Output the [x, y] coordinate of the center of the cell containing the given text.  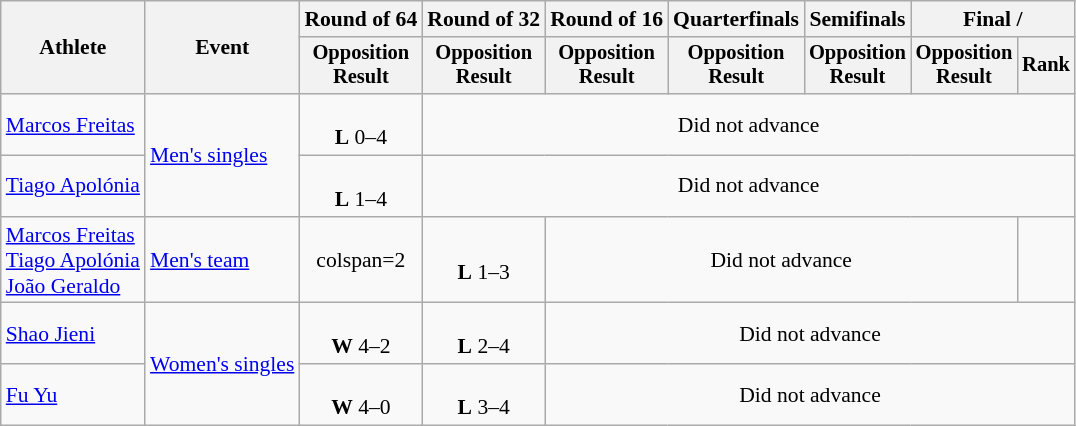
Round of 64 [360, 19]
Quarterfinals [736, 19]
Fu Yu [73, 394]
Shao Jieni [73, 334]
Rank [1046, 66]
Marcos Freitas [73, 124]
colspan=2 [360, 260]
Marcos FreitasTiago ApolóniaJoão Geraldo [73, 260]
Men's singles [222, 155]
L 2–4 [484, 334]
Round of 16 [606, 19]
Women's singles [222, 364]
W 4–2 [360, 334]
L 1–3 [484, 260]
L 1–4 [360, 186]
Event [222, 48]
Men's team [222, 260]
Semifinals [858, 19]
L 3–4 [484, 394]
Round of 32 [484, 19]
L 0–4 [360, 124]
W 4–0 [360, 394]
Final / [993, 19]
Tiago Apolónia [73, 186]
Athlete [73, 48]
